Return the [X, Y] coordinate for the center point of the cell that contains the specified text.  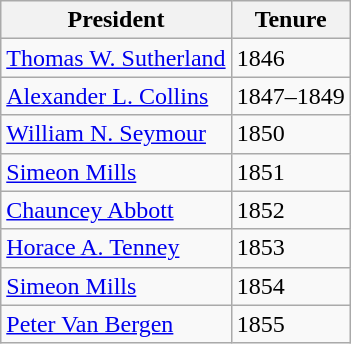
1850 [290, 134]
William N. Seymour [116, 134]
1852 [290, 210]
Thomas W. Sutherland [116, 58]
President [116, 20]
1851 [290, 172]
1846 [290, 58]
1847–1849 [290, 96]
Alexander L. Collins [116, 96]
Peter Van Bergen [116, 324]
Chauncey Abbott [116, 210]
Horace A. Tenney [116, 248]
1855 [290, 324]
1854 [290, 286]
Tenure [290, 20]
1853 [290, 248]
